Return the (X, Y) coordinate for the center point of the cell that contains the specified text.  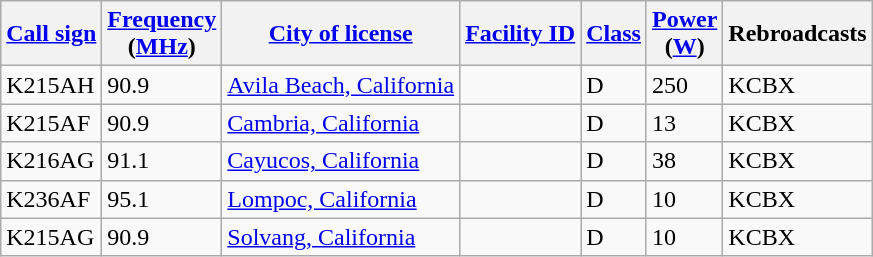
Cayucos, California (341, 161)
250 (684, 85)
Power(W) (684, 34)
K215AG (52, 237)
Avila Beach, California (341, 85)
K216AG (52, 161)
K215AH (52, 85)
Facility ID (520, 34)
38 (684, 161)
K215AF (52, 123)
Cambria, California (341, 123)
K236AF (52, 199)
13 (684, 123)
Frequency(MHz) (162, 34)
91.1 (162, 161)
City of license (341, 34)
95.1 (162, 199)
Call sign (52, 34)
Rebroadcasts (798, 34)
Solvang, California (341, 237)
Class (614, 34)
Lompoc, California (341, 199)
